Pinpoint the cell where the given text exists, returning its [x, y] midpoint coordinate. 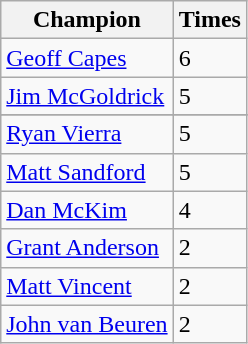
John van Beuren [87, 324]
Dan McKim [87, 210]
Matt Vincent [87, 286]
Jim McGoldrick [87, 96]
Times [210, 20]
Ryan Vierra [87, 134]
4 [210, 210]
6 [210, 58]
Geoff Capes [87, 58]
Grant Anderson [87, 248]
Matt Sandford [87, 172]
Champion [87, 20]
